Detect which cell encompasses the target text, then output its [x, y] center coordinate. 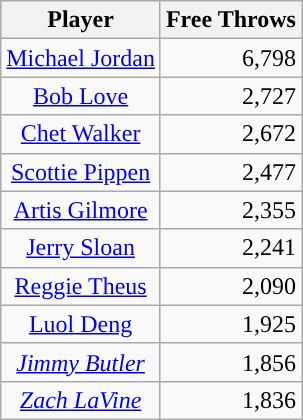
Michael Jordan [81, 58]
Player [81, 20]
Artis Gilmore [81, 210]
6,798 [230, 58]
Zach LaVine [81, 400]
2,355 [230, 210]
Free Throws [230, 20]
Bob Love [81, 96]
Luol Deng [81, 324]
1,856 [230, 362]
Scottie Pippen [81, 172]
2,090 [230, 286]
Jimmy Butler [81, 362]
1,836 [230, 400]
2,727 [230, 96]
Chet Walker [81, 134]
2,477 [230, 172]
1,925 [230, 324]
Jerry Sloan [81, 248]
Reggie Theus [81, 286]
2,241 [230, 248]
2,672 [230, 134]
